Locate the cell with the specified text and output its [X, Y] center coordinate. 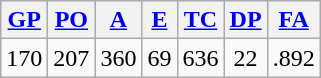
636 [200, 58]
207 [72, 58]
360 [118, 58]
.892 [294, 58]
E [160, 20]
FA [294, 20]
DP [246, 20]
TC [200, 20]
A [118, 20]
GP [24, 20]
170 [24, 58]
69 [160, 58]
PO [72, 20]
22 [246, 58]
